Identify which cell holds the provided text, then report its (x, y) central coordinate. 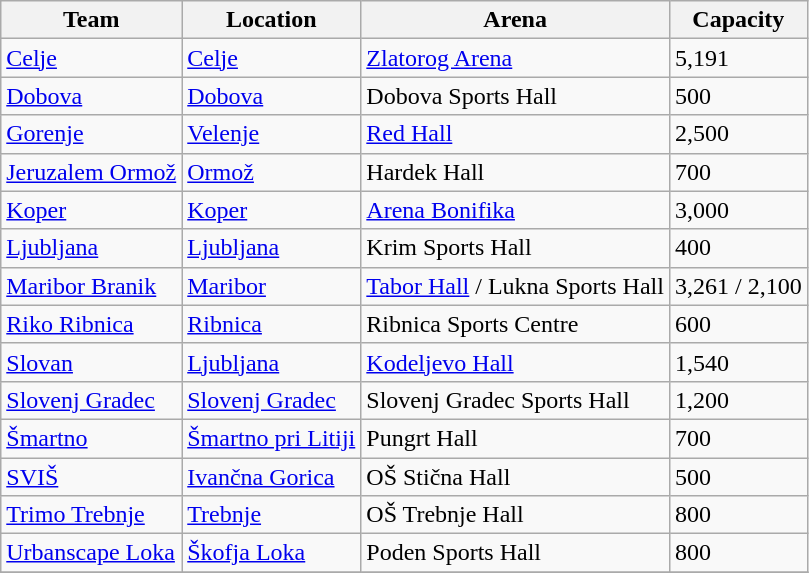
400 (738, 248)
Šmartno pri Litiji (272, 438)
Kodeljevo Hall (516, 362)
Riko Ribnica (92, 324)
Location (272, 20)
Velenje (272, 134)
Krim Sports Hall (516, 248)
Ribnica Sports Centre (516, 324)
Šmartno (92, 438)
5,191 (738, 58)
2,500 (738, 134)
Maribor (272, 286)
Arena (516, 20)
Jeruzalem Ormož (92, 172)
3,000 (738, 210)
Arena Bonifika (516, 210)
1,200 (738, 400)
Pungrt Hall (516, 438)
Capacity (738, 20)
Poden Sports Hall (516, 553)
600 (738, 324)
Gorenje (92, 134)
Hardek Hall (516, 172)
Red Hall (516, 134)
Urbanscape Loka (92, 553)
Tabor Hall / Lukna Sports Hall (516, 286)
Škofja Loka (272, 553)
3,261 / 2,100 (738, 286)
Ivančna Gorica (272, 477)
Maribor Branik (92, 286)
Trimo Trebnje (92, 515)
OŠ Trebnje Hall (516, 515)
Trebnje (272, 515)
Ribnica (272, 324)
SVIŠ (92, 477)
Slovenj Gradec Sports Hall (516, 400)
Dobova Sports Hall (516, 96)
Ormož (272, 172)
Zlatorog Arena (516, 58)
Team (92, 20)
Slovan (92, 362)
1,540 (738, 362)
OŠ Stična Hall (516, 477)
